Return [X, Y] of the center of cell containing provided text 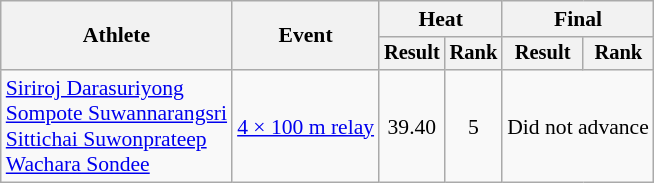
Athlete [116, 36]
Siriroj DarasuriyongSompote SuwannarangsriSittichai SuwonprateepWachara Sondee [116, 126]
Did not advance [578, 126]
39.40 [412, 126]
4 × 100 m relay [306, 126]
Heat [440, 19]
Final [578, 19]
5 [474, 126]
Event [306, 36]
